Locate the cell with the specified text and output its [X, Y] center coordinate. 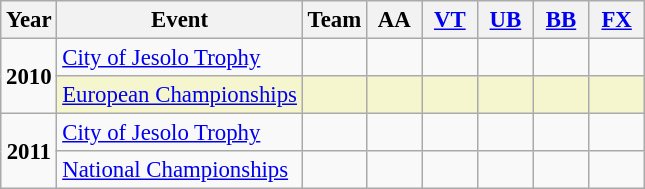
2011 [29, 152]
European Championships [180, 95]
2010 [29, 76]
Year [29, 20]
AA [394, 20]
Event [180, 20]
UB [506, 20]
VT [450, 20]
FX [617, 20]
National Championships [180, 170]
BB [561, 20]
Team [334, 20]
